Return the [X, Y] coordinate for the center point of the cell that contains the specified text.  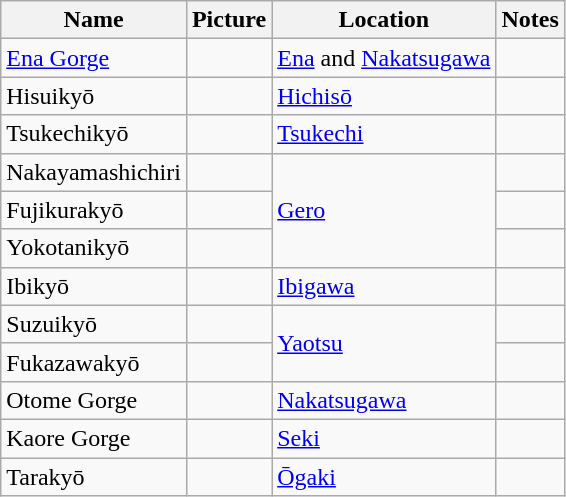
Hisuikyō [94, 96]
Ōgaki [384, 477]
Fujikurakyō [94, 210]
Seki [384, 438]
Gero [384, 210]
Picture [228, 20]
Tsukechi [384, 134]
Notes [530, 20]
Ena Gorge [94, 58]
Nakatsugawa [384, 400]
Name [94, 20]
Otome Gorge [94, 400]
Kaore Gorge [94, 438]
Yokotanikyō [94, 248]
Suzuikyō [94, 324]
Ibigawa [384, 286]
Nakayamashichiri [94, 172]
Tarakyō [94, 477]
Hichisō [384, 96]
Ena and Nakatsugawa [384, 58]
Tsukechikyō [94, 134]
Fukazawakyō [94, 362]
Yaotsu [384, 343]
Location [384, 20]
Ibikyō [94, 286]
